Search for the cell housing the specified text and yield its (x, y) center coordinate. 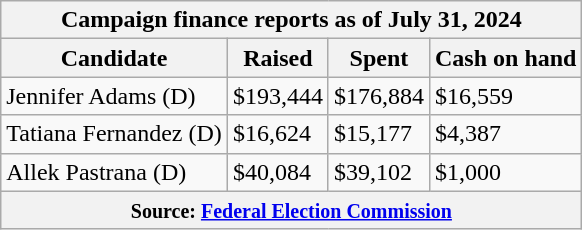
$39,102 (378, 172)
$15,177 (378, 134)
Candidate (114, 58)
Tatiana Fernandez (D) (114, 134)
$176,884 (378, 96)
$4,387 (505, 134)
Jennifer Adams (D) (114, 96)
Allek Pastrana (D) (114, 172)
$16,624 (278, 134)
$1,000 (505, 172)
Campaign finance reports as of July 31, 2024 (292, 20)
Raised (278, 58)
Spent (378, 58)
$16,559 (505, 96)
$193,444 (278, 96)
Cash on hand (505, 58)
Source: Federal Election Commission (292, 210)
$40,084 (278, 172)
